For the text-containing cell, return its midpoint in [X, Y] coordinate format. 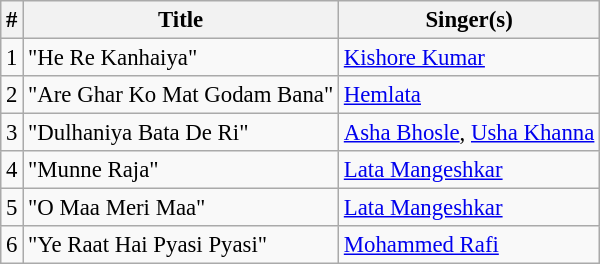
"Munne Raja" [181, 170]
Singer(s) [470, 20]
"Dulhaniya Bata De Ri" [181, 133]
Mohammed Rafi [470, 245]
"O Maa Meri Maa" [181, 208]
1 [12, 58]
2 [12, 95]
"Ye Raat Hai Pyasi Pyasi" [181, 245]
"Are Ghar Ko Mat Godam Bana" [181, 95]
4 [12, 170]
# [12, 20]
Title [181, 20]
"He Re Kanhaiya" [181, 58]
Asha Bhosle, Usha Khanna [470, 133]
Hemlata [470, 95]
Kishore Kumar [470, 58]
5 [12, 208]
3 [12, 133]
6 [12, 245]
